Determine the [X, Y] coordinate at the center of the cell enclosing the given text.  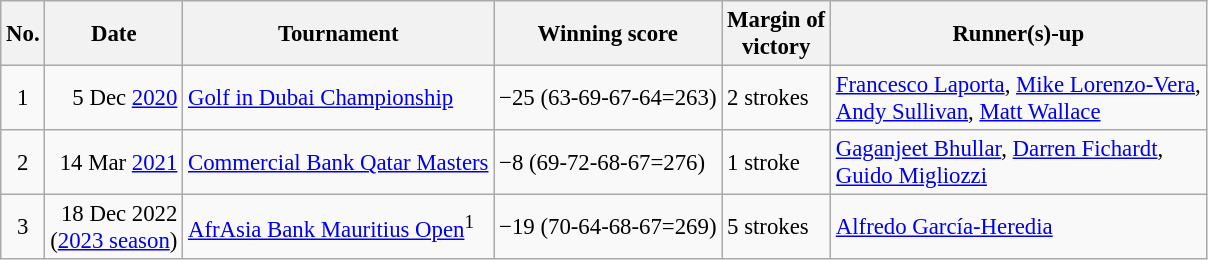
Alfredo García-Heredia [1018, 228]
3 [23, 228]
2 [23, 162]
Tournament [338, 34]
Margin ofvictory [776, 34]
No. [23, 34]
5 Dec 2020 [114, 98]
−8 (69-72-68-67=276) [608, 162]
Gaganjeet Bhullar, Darren Fichardt, Guido Migliozzi [1018, 162]
Francesco Laporta, Mike Lorenzo-Vera, Andy Sullivan, Matt Wallace [1018, 98]
14 Mar 2021 [114, 162]
Commercial Bank Qatar Masters [338, 162]
5 strokes [776, 228]
Golf in Dubai Championship [338, 98]
−25 (63-69-67-64=263) [608, 98]
Winning score [608, 34]
Date [114, 34]
−19 (70-64-68-67=269) [608, 228]
1 [23, 98]
AfrAsia Bank Mauritius Open1 [338, 228]
Runner(s)-up [1018, 34]
18 Dec 2022(2023 season) [114, 228]
2 strokes [776, 98]
1 stroke [776, 162]
